Return the (X, Y) coordinate for the center point of the cell that contains the specified text.  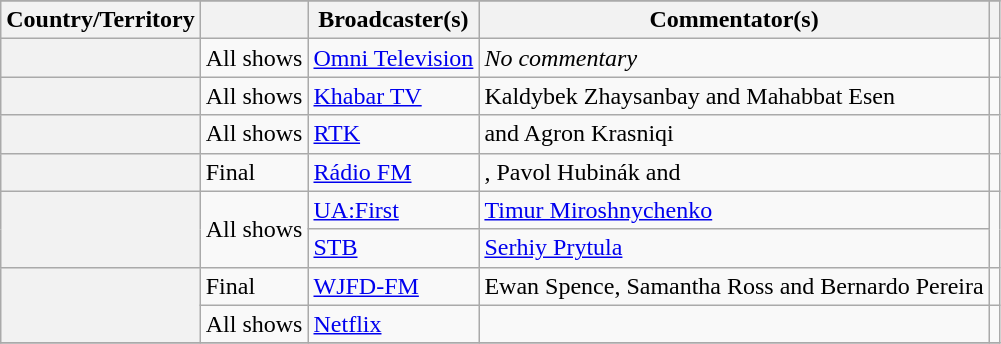
STB (394, 248)
Timur Miroshnychenko (734, 210)
Ewan Spence, Samantha Ross and Bernardo Pereira (734, 286)
Netflix (394, 324)
No commentary (734, 58)
Serhiy Prytula (734, 248)
UA:First (394, 210)
Omni Television (394, 58)
Broadcaster(s) (394, 20)
Rádio FM (394, 172)
WJFD-FM (394, 286)
, Pavol Hubinák and (734, 172)
RTK (394, 134)
Kaldybek Zhaysanbay and Mahabbat Esen (734, 96)
and Agron Krasniqi (734, 134)
Khabar TV (394, 96)
Country/Territory (100, 20)
Commentator(s) (734, 20)
